Determine the (X, Y) coordinate at the center of the cell enclosing the given text.  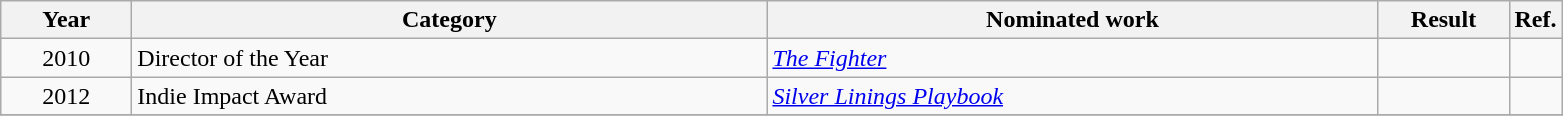
Result (1444, 20)
Year (66, 20)
Category (450, 20)
The Fighter (1072, 58)
Nominated work (1072, 20)
Indie Impact Award (450, 96)
Ref. (1536, 20)
2010 (66, 58)
2012 (66, 96)
Silver Linings Playbook (1072, 96)
Director of the Year (450, 58)
